Search for the cell housing the specified text and yield its [x, y] center coordinate. 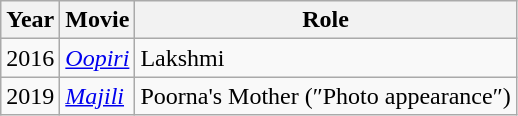
Poorna's Mother (″Photo appearance″) [326, 96]
Year [30, 20]
2016 [30, 58]
Role [326, 20]
Movie [98, 20]
Lakshmi [326, 58]
Oopiri [98, 58]
2019 [30, 96]
Majili [98, 96]
